Locate the cell with the specified text and output its [X, Y] center coordinate. 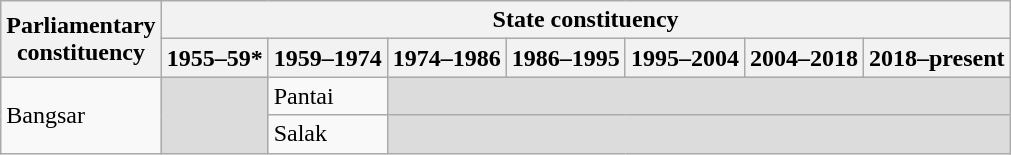
Pantai [328, 96]
Parliamentaryconstituency [81, 39]
1974–1986 [446, 58]
State constituency [586, 20]
1986–1995 [566, 58]
1955–59* [214, 58]
2018–present [936, 58]
Bangsar [81, 115]
Salak [328, 134]
2004–2018 [804, 58]
1995–2004 [684, 58]
1959–1974 [328, 58]
